Determine the (X, Y) coordinate at the center of the cell enclosing the given text.  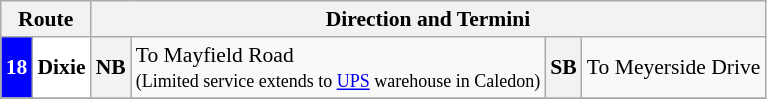
To Mayfield Road(Limited service extends to UPS warehouse in Caledon) (338, 68)
To Meyerside Drive (674, 68)
Direction and Termini (428, 19)
Route (46, 19)
18 (17, 68)
NB (111, 68)
Dixie (61, 68)
SB (564, 68)
